Capture the cell that displays the provided text and extract its [x, y] central coordinate. 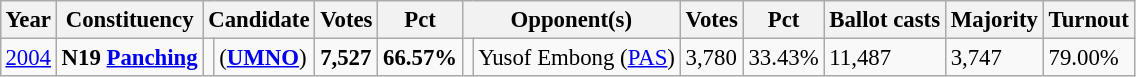
Constituency [130, 20]
7,527 [346, 57]
Ballot casts [884, 20]
Turnout [1088, 20]
Yusof Embong (PAS) [576, 57]
Candidate [259, 20]
(UMNO) [264, 57]
Majority [994, 20]
66.57% [420, 57]
33.43% [784, 57]
N19 Panching [130, 57]
Year [28, 20]
11,487 [884, 57]
79.00% [1088, 57]
Opponent(s) [571, 20]
3,780 [712, 57]
3,747 [994, 57]
2004 [28, 57]
